Determine the [x, y] coordinate at the center of the cell enclosing the given text.  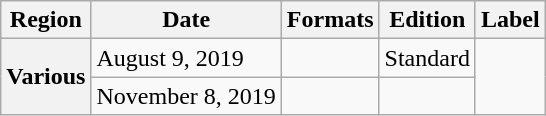
Various [46, 77]
August 9, 2019 [186, 58]
Formats [330, 20]
Date [186, 20]
Region [46, 20]
Label [510, 20]
Standard [427, 58]
Edition [427, 20]
November 8, 2019 [186, 96]
